Find where the given text appears and provide that cell's center as (X, Y) coordinate. 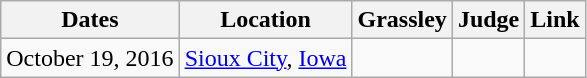
Grassley (402, 20)
Judge (488, 20)
Location (266, 20)
Sioux City, Iowa (266, 58)
Dates (90, 20)
Link (555, 20)
October 19, 2016 (90, 58)
